Identify which cell holds the provided text, then report its (x, y) central coordinate. 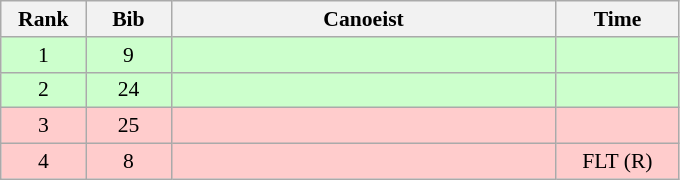
1 (44, 55)
24 (128, 90)
Canoeist (364, 19)
Bib (128, 19)
FLT (R) (618, 162)
2 (44, 90)
4 (44, 162)
8 (128, 162)
3 (44, 126)
9 (128, 55)
Rank (44, 19)
Time (618, 19)
25 (128, 126)
